Determine the [x, y] coordinate at the center of the cell enclosing the given text.  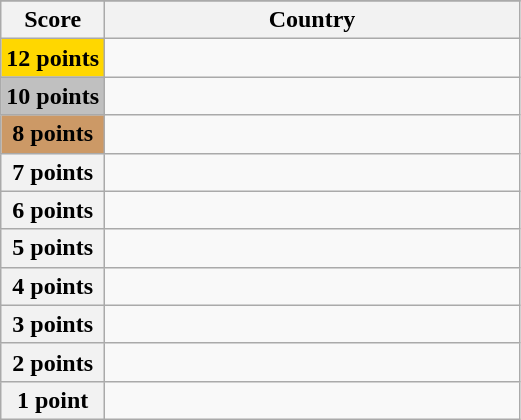
Country [312, 20]
12 points [53, 58]
1 point [53, 400]
Score [53, 20]
8 points [53, 134]
3 points [53, 324]
2 points [53, 362]
7 points [53, 172]
6 points [53, 210]
4 points [53, 286]
10 points [53, 96]
5 points [53, 248]
